Pinpoint the cell where the given text exists, returning its (x, y) midpoint coordinate. 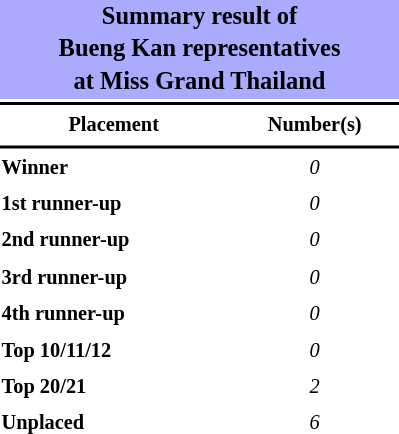
Top 20/21 (114, 387)
3rd runner-up (114, 278)
Number(s) (314, 125)
4th runner-up (114, 314)
Placement (114, 125)
Top 10/11/12 (114, 351)
2 (314, 387)
2nd runner-up (114, 241)
Summary result ofBueng Kan representativesat Miss Grand Thailand (200, 50)
1st runner-up (114, 204)
Winner (114, 168)
